Capture the cell that displays the provided text and extract its [X, Y] central coordinate. 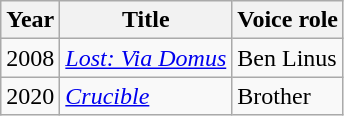
Voice role [288, 20]
Lost: Via Domus [146, 58]
Brother [288, 96]
Title [146, 20]
Crucible [146, 96]
2020 [30, 96]
2008 [30, 58]
Year [30, 20]
Ben Linus [288, 58]
